Identify which cell holds the provided text, then report its [x, y] central coordinate. 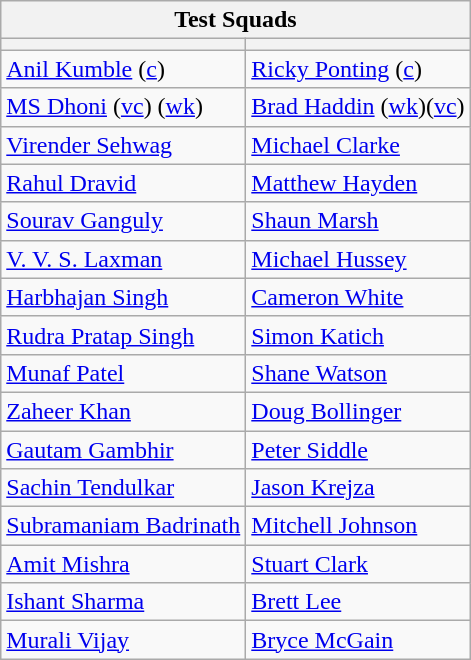
Shaun Marsh [358, 221]
Jason Krejza [358, 488]
Anil Kumble (c) [124, 69]
Peter Siddle [358, 449]
Simon Katich [358, 335]
Sachin Tendulkar [124, 488]
Cameron White [358, 297]
Shane Watson [358, 373]
Brad Haddin (wk)(vc) [358, 107]
Rahul Dravid [124, 183]
Rudra Pratap Singh [124, 335]
Brett Lee [358, 602]
Harbhajan Singh [124, 297]
Michael Clarke [358, 145]
Michael Hussey [358, 259]
Murali Vijay [124, 640]
Ricky Ponting (c) [358, 69]
Test Squads [236, 20]
Sourav Ganguly [124, 221]
Munaf Patel [124, 373]
Doug Bollinger [358, 411]
Mitchell Johnson [358, 526]
Zaheer Khan [124, 411]
Bryce McGain [358, 640]
Subramaniam Badrinath [124, 526]
Gautam Gambhir [124, 449]
Stuart Clark [358, 564]
V. V. S. Laxman [124, 259]
Ishant Sharma [124, 602]
MS Dhoni (vc) (wk) [124, 107]
Matthew Hayden [358, 183]
Amit Mishra [124, 564]
Virender Sehwag [124, 145]
